Scan for the cell matching the given text and deliver its [X, Y] coordinate at center. 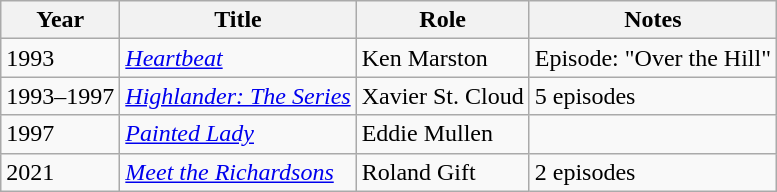
Meet the Richardsons [238, 172]
2021 [60, 172]
Title [238, 20]
5 episodes [652, 96]
Ken Marston [442, 58]
Roland Gift [442, 172]
Role [442, 20]
1993 [60, 58]
Xavier St. Cloud [442, 96]
Episode: "Over the Hill" [652, 58]
2 episodes [652, 172]
1997 [60, 134]
Year [60, 20]
1993–1997 [60, 96]
Notes [652, 20]
Highlander: The Series [238, 96]
Painted Lady [238, 134]
Heartbeat [238, 58]
Eddie Mullen [442, 134]
